Return [x, y] of the center of cell containing provided text 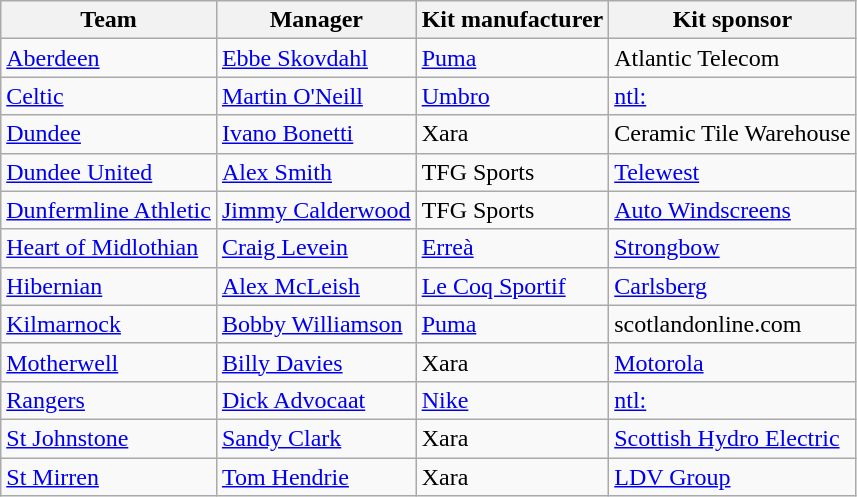
Hibernian [109, 286]
Alex McLeish [316, 286]
Bobby Williamson [316, 324]
Ebbe Skovdahl [316, 58]
Scottish Hydro Electric [732, 438]
Dunfermline Athletic [109, 210]
Motorola [732, 362]
Carlsberg [732, 286]
Dundee United [109, 172]
Telewest [732, 172]
Atlantic Telecom [732, 58]
Martin O'Neill [316, 96]
Strongbow [732, 248]
Umbro [512, 96]
Kit sponsor [732, 20]
Billy Davies [316, 362]
Motherwell [109, 362]
Alex Smith [316, 172]
Kilmarnock [109, 324]
St Mirren [109, 477]
Auto Windscreens [732, 210]
Ceramic Tile Warehouse [732, 134]
Heart of Midlothian [109, 248]
LDV Group [732, 477]
Craig Levein [316, 248]
Tom Hendrie [316, 477]
Sandy Clark [316, 438]
Dundee [109, 134]
Manager [316, 20]
Celtic [109, 96]
Le Coq Sportif [512, 286]
Aberdeen [109, 58]
Nike [512, 400]
Ivano Bonetti [316, 134]
Dick Advocaat [316, 400]
St Johnstone [109, 438]
Jimmy Calderwood [316, 210]
scotlandonline.com [732, 324]
Team [109, 20]
Rangers [109, 400]
Kit manufacturer [512, 20]
Erreà [512, 248]
